Search for the cell housing the specified text and yield its (x, y) center coordinate. 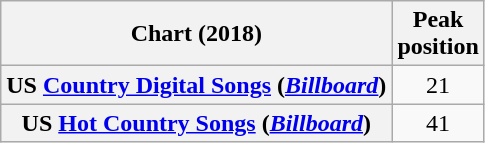
US Hot Country Songs (Billboard) (196, 123)
41 (438, 123)
US Country Digital Songs (Billboard) (196, 85)
21 (438, 85)
Chart (2018) (196, 34)
Peakposition (438, 34)
